For the text-containing cell, return its midpoint in [X, Y] coordinate format. 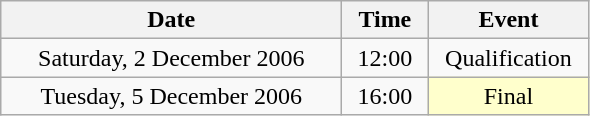
Final [508, 96]
12:00 [385, 58]
Date [172, 20]
Qualification [508, 58]
Event [508, 20]
Saturday, 2 December 2006 [172, 58]
Tuesday, 5 December 2006 [172, 96]
16:00 [385, 96]
Time [385, 20]
